Scan for the cell matching the given text and deliver its [x, y] coordinate at center. 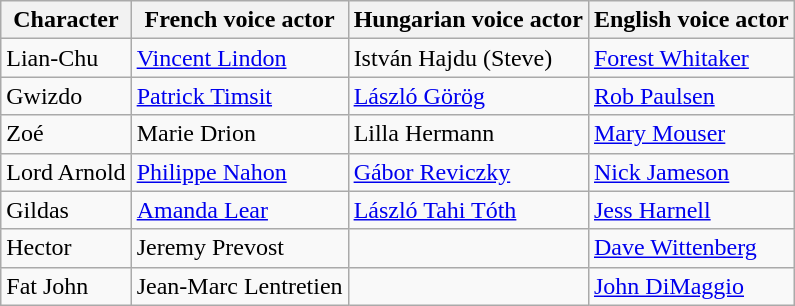
Gildas [66, 210]
Marie Drion [240, 134]
Lian-Chu [66, 58]
Mary Mouser [691, 134]
English voice actor [691, 20]
Gwizdo [66, 96]
Character [66, 20]
Fat John [66, 286]
Dave Wittenberg [691, 248]
John DiMaggio [691, 286]
Lilla Hermann [468, 134]
Nick Jameson [691, 172]
Jean-Marc Lentretien [240, 286]
Hector [66, 248]
Forest Whitaker [691, 58]
French voice actor [240, 20]
Gábor Reviczky [468, 172]
László Görög [468, 96]
István Hajdu (Steve) [468, 58]
Jess Harnell [691, 210]
Vincent Lindon [240, 58]
Jeremy Prevost [240, 248]
Zoé [66, 134]
Patrick Timsit [240, 96]
Hungarian voice actor [468, 20]
Amanda Lear [240, 210]
Rob Paulsen [691, 96]
Philippe Nahon [240, 172]
László Tahi Tóth [468, 210]
Lord Arnold [66, 172]
